Return (x, y) of the center of cell containing provided text 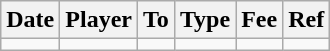
Fee (260, 20)
Ref (306, 20)
Type (204, 20)
To (156, 20)
Player (99, 20)
Date (30, 20)
